Scan for the cell matching the given text and deliver its (x, y) coordinate at center. 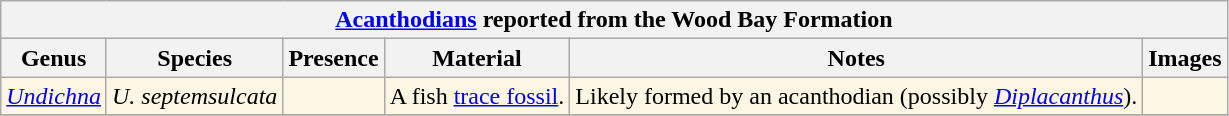
Notes (856, 58)
U. septemsulcata (194, 96)
Images (1185, 58)
Likely formed by an acanthodian (possibly Diplacanthus). (856, 96)
Presence (334, 58)
Species (194, 58)
Undichna (54, 96)
Genus (54, 58)
Acanthodians reported from the Wood Bay Formation (614, 20)
Material (477, 58)
A fish trace fossil. (477, 96)
